Search for the cell housing the specified text and yield its [x, y] center coordinate. 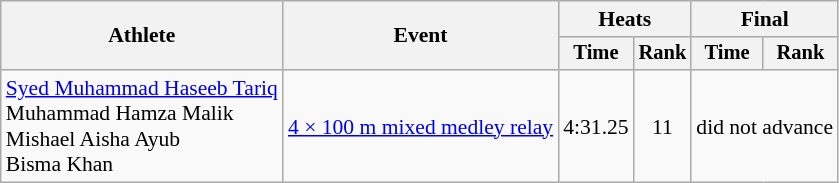
Event [420, 36]
Athlete [142, 36]
4:31.25 [596, 126]
Heats [624, 19]
Syed Muhammad Haseeb TariqMuhammad Hamza MalikMishael Aisha AyubBisma Khan [142, 126]
Final [764, 19]
did not advance [764, 126]
4 × 100 m mixed medley relay [420, 126]
11 [663, 126]
